Return [x, y] of the center of cell containing provided text 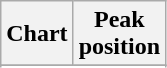
Peakposition [119, 34]
Chart [37, 34]
